Return the [X, Y] coordinate for the center point of the cell that contains the specified text.  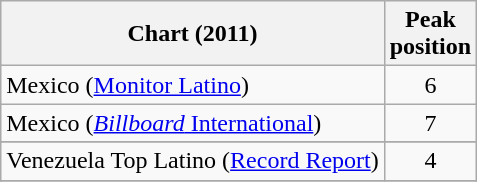
Mexico (Monitor Latino) [192, 85]
Venezuela Top Latino (Record Report) [192, 161]
Mexico (Billboard International) [192, 123]
4 [430, 161]
6 [430, 85]
Peakposition [430, 34]
Chart (2011) [192, 34]
7 [430, 123]
